Scan for the cell matching the given text and deliver its [x, y] coordinate at center. 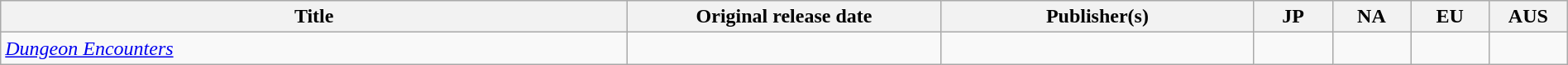
JP [1293, 17]
Original release date [784, 17]
NA [1371, 17]
Title [314, 17]
EU [1451, 17]
Publisher(s) [1097, 17]
Dungeon Encounters [314, 48]
AUS [1528, 17]
